Return the (X, Y) coordinate for the center point of the cell that contains the specified text.  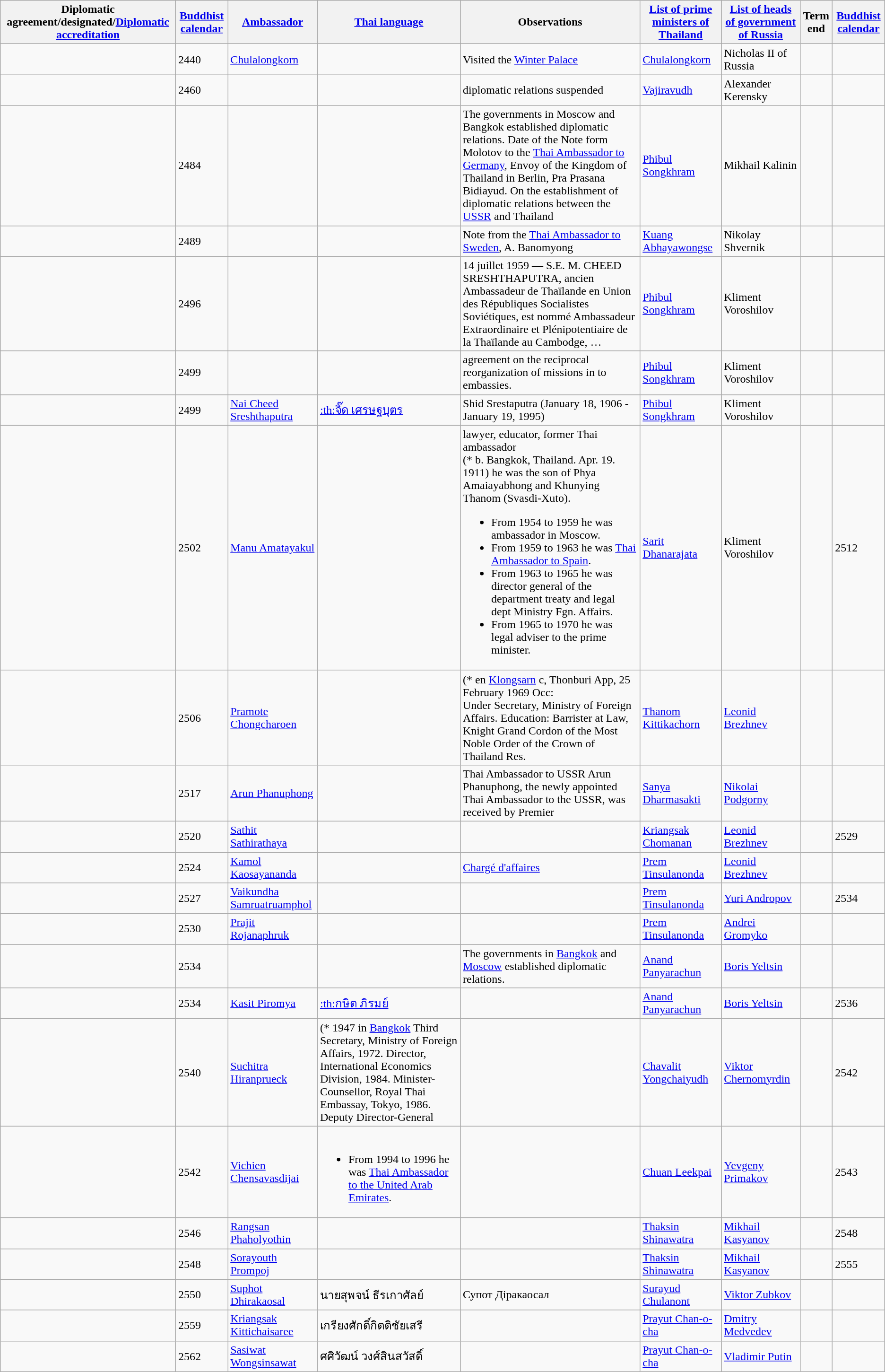
Nikolay Shvernik (761, 241)
Dmitry Medvedev (761, 1325)
2550 (201, 1295)
Ambassador (273, 22)
Suphot Dhirakaosal (273, 1295)
Surayud Chulanont (681, 1295)
2529 (859, 836)
diplomatic relations suspended (550, 90)
2460 (201, 90)
Sasiwat Wongsinsawat (273, 1356)
2536 (859, 1004)
2524 (201, 867)
Mikhail Kalinin (761, 166)
Term end (816, 22)
Chavalit Yongchaiyudh (681, 1073)
Sanya Dharmasakti (681, 793)
Prajit Rojanaphruk (273, 929)
Kamol Kaosayananda (273, 867)
Arun Phanuphong (273, 793)
Visited the Winter Palace (550, 60)
Suchitra Hiranprueck (273, 1073)
Yuri Andropov (761, 899)
Vladimir Putin (761, 1356)
2517 (201, 793)
List of prime ministers of Thailand (681, 22)
Kriangsak Kittichaisaree (273, 1325)
From 1994 to 1996 he was Thai Ambassador to the United Arab Emirates. (389, 1172)
2559 (201, 1325)
2555 (859, 1264)
List of heads of government of Russia (761, 22)
Thai Ambassador to USSR Arun Phanuphong, the newly appointed Thai Ambassador to the USSR, was received by Premier (550, 793)
Yevgeny Primakov (761, 1172)
agreement on the reciprocal reorganization of missions in to embassies. (550, 373)
2496 (201, 304)
Kriangsak Chomanan (681, 836)
Thanom Kittikachorn (681, 717)
2440 (201, 60)
2502 (201, 548)
Sathit Sathirathaya (273, 836)
The governments in Bangkok and Moscow established diplomatic relations. (550, 966)
2546 (201, 1233)
2562 (201, 1356)
Kuang Abhayawongse (681, 241)
Diplomatic agreement/designated/Diplomatic accreditation (88, 22)
Kasit Piromya (273, 1004)
Chuan Leekpai (681, 1172)
Observations (550, 22)
นายสุพจน์ ธีรเกาศัลย์ (389, 1295)
Vaikundha Samruatruamphol (273, 899)
:th:กษิต ภิรมย์ (389, 1004)
Viktor Chernomyrdin (761, 1073)
2527 (201, 899)
Vajiravudh (681, 90)
Thai language (389, 22)
เกรียงศักดิ์กิตติชัยเสรี (389, 1325)
2506 (201, 717)
2540 (201, 1073)
Nai Cheed Sreshthaputra (273, 410)
2520 (201, 836)
Sarit Dhanarajata (681, 548)
Shid Srestaputra (January 18, 1906 - January 19, 1995) (550, 410)
Manu Amatayakul (273, 548)
2484 (201, 166)
Sorayouth Prompoj (273, 1264)
:th:จิ๊ด เศรษฐบุตร (389, 410)
2530 (201, 929)
Note from the Thai Ambassador to Sweden, A. Banomyong (550, 241)
Nicholas II of Russia (761, 60)
Rangsan Phaholyothin (273, 1233)
Nikolai Podgorny (761, 793)
Andrei Gromyko (761, 929)
Alexander Kerensky (761, 90)
Pramote Chongcharoen (273, 717)
ศศิวัฒน์ วงศ์สินสวัสดิ์ (389, 1356)
Vichien Chensavasdijai (273, 1172)
Супот Діракаосал (550, 1295)
2512 (859, 548)
Chargé d'affaires (550, 867)
2489 (201, 241)
Viktor Zubkov (761, 1295)
2543 (859, 1172)
